Pinpoint the cell where the given text exists, returning its [X, Y] midpoint coordinate. 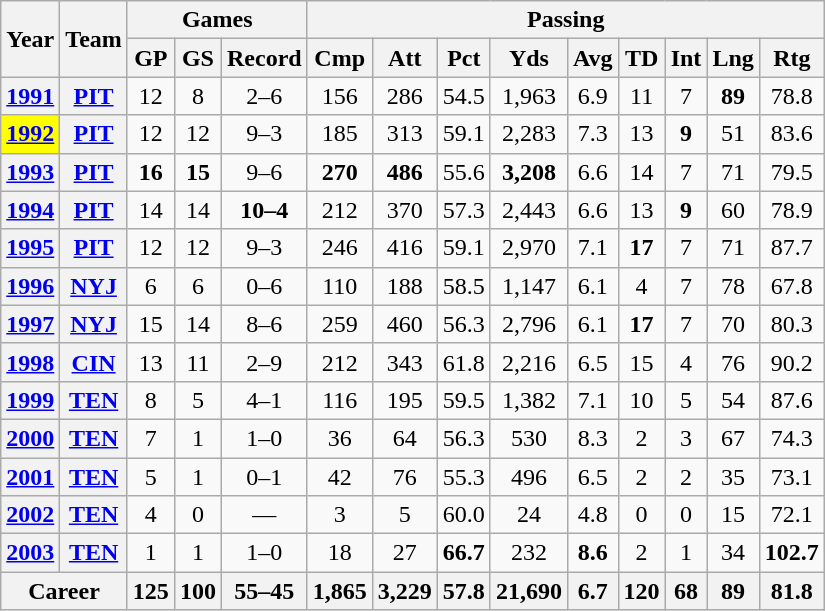
42 [340, 477]
Yds [528, 58]
36 [340, 438]
259 [340, 324]
2003 [30, 553]
8–6 [264, 324]
10–4 [264, 210]
120 [642, 591]
185 [340, 134]
87.7 [792, 248]
1996 [30, 286]
0–1 [264, 477]
2001 [30, 477]
7.3 [592, 134]
110 [340, 286]
74.3 [792, 438]
Record [264, 58]
Career [64, 591]
78.8 [792, 96]
58.5 [464, 286]
343 [404, 362]
1991 [30, 96]
61.8 [464, 362]
4–1 [264, 400]
Year [30, 39]
— [264, 515]
35 [733, 477]
530 [528, 438]
2–9 [264, 362]
370 [404, 210]
2,216 [528, 362]
1997 [30, 324]
81.8 [792, 591]
102.7 [792, 553]
Lng [733, 58]
1,382 [528, 400]
59.5 [464, 400]
313 [404, 134]
100 [198, 591]
83.6 [792, 134]
68 [686, 591]
8.6 [592, 553]
24 [528, 515]
116 [340, 400]
57.3 [464, 210]
73.1 [792, 477]
Team [94, 39]
195 [404, 400]
2000 [30, 438]
54 [733, 400]
80.3 [792, 324]
9–6 [264, 172]
54.5 [464, 96]
90.2 [792, 362]
2,443 [528, 210]
57.8 [464, 591]
4.8 [592, 515]
2,283 [528, 134]
1,865 [340, 591]
1993 [30, 172]
55–45 [264, 591]
72.1 [792, 515]
416 [404, 248]
1999 [30, 400]
78.9 [792, 210]
Att [404, 58]
270 [340, 172]
34 [733, 553]
1998 [30, 362]
8.3 [592, 438]
188 [404, 286]
156 [340, 96]
70 [733, 324]
3,208 [528, 172]
78 [733, 286]
Rtg [792, 58]
232 [528, 553]
2,796 [528, 324]
486 [404, 172]
1,147 [528, 286]
6.7 [592, 591]
51 [733, 134]
67.8 [792, 286]
0–6 [264, 286]
27 [404, 553]
CIN [94, 362]
GS [198, 58]
60.0 [464, 515]
21,690 [528, 591]
55.6 [464, 172]
GP [150, 58]
Avg [592, 58]
18 [340, 553]
66.7 [464, 553]
Int [686, 58]
67 [733, 438]
286 [404, 96]
Pct [464, 58]
1,963 [528, 96]
Passing [566, 20]
2,970 [528, 248]
10 [642, 400]
79.5 [792, 172]
87.6 [792, 400]
246 [340, 248]
6.9 [592, 96]
460 [404, 324]
1995 [30, 248]
496 [528, 477]
1992 [30, 134]
125 [150, 591]
Games [217, 20]
3,229 [404, 591]
55.3 [464, 477]
2002 [30, 515]
1994 [30, 210]
60 [733, 210]
TD [642, 58]
16 [150, 172]
64 [404, 438]
2–6 [264, 96]
Cmp [340, 58]
